Provide the [x, y] coordinate of the cell's center where the given text is located.  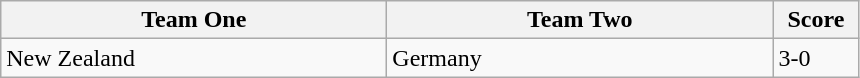
New Zealand [194, 58]
Germany [580, 58]
Team Two [580, 20]
Score [816, 20]
3-0 [816, 58]
Team One [194, 20]
